Detect which cell encompasses the target text, then output its (x, y) center coordinate. 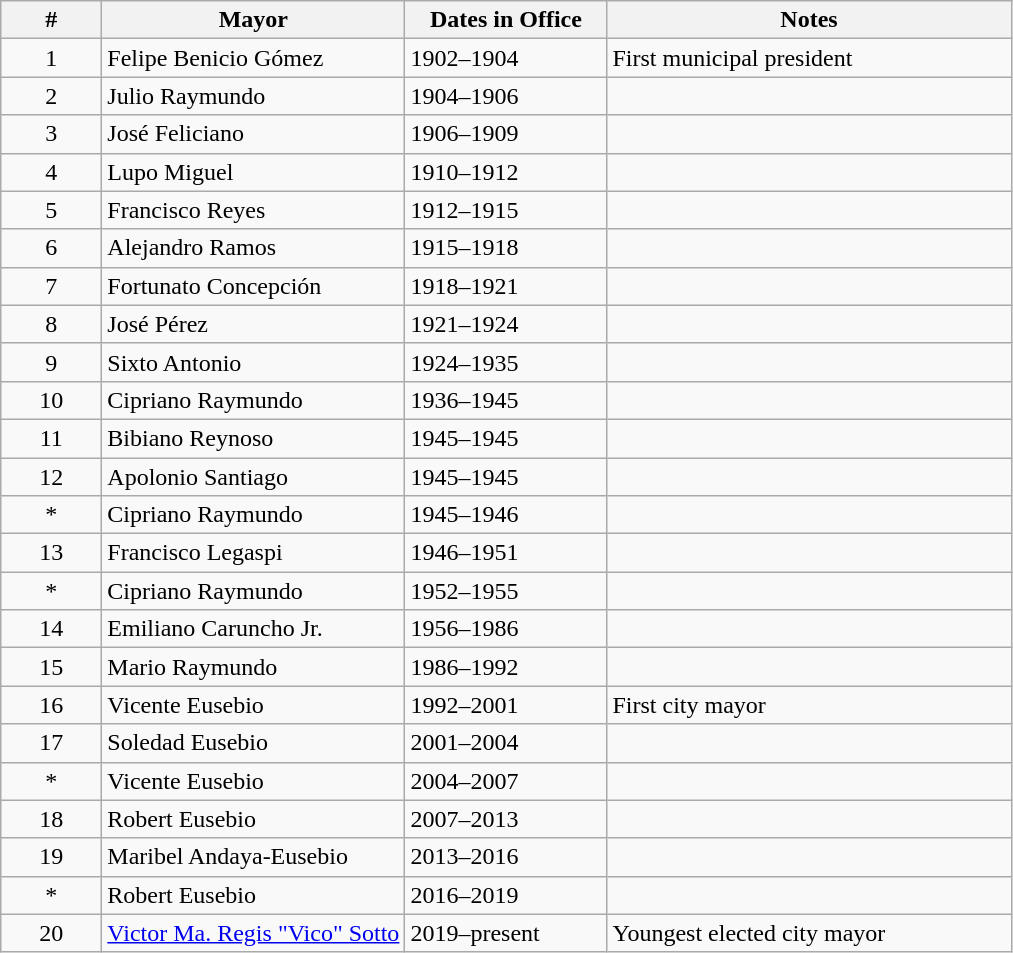
1946–1951 (506, 553)
Alejandro Ramos (254, 248)
Julio Raymundo (254, 96)
14 (52, 629)
18 (52, 819)
José Feliciano (254, 134)
1956–1986 (506, 629)
Notes (809, 20)
Youngest elected city mayor (809, 933)
1906–1909 (506, 134)
Fortunato Concepción (254, 286)
17 (52, 743)
1986–1992 (506, 667)
1921–1924 (506, 324)
1904–1906 (506, 96)
11 (52, 438)
Sixto Antonio (254, 362)
Emiliano Caruncho Jr. (254, 629)
2016–2019 (506, 895)
1915–1918 (506, 248)
1945–1946 (506, 515)
2 (52, 96)
13 (52, 553)
Dates in Office (506, 20)
2001–2004 (506, 743)
First city mayor (809, 705)
1952–1955 (506, 591)
1918–1921 (506, 286)
3 (52, 134)
2013–2016 (506, 857)
7 (52, 286)
Mario Raymundo (254, 667)
2004–2007 (506, 781)
Felipe Benicio Gómez (254, 58)
# (52, 20)
15 (52, 667)
8 (52, 324)
1912–1915 (506, 210)
1910–1912 (506, 172)
9 (52, 362)
First municipal president (809, 58)
1902–1904 (506, 58)
Francisco Reyes (254, 210)
2007–2013 (506, 819)
1936–1945 (506, 400)
1 (52, 58)
Bibiano Reynoso (254, 438)
5 (52, 210)
1924–1935 (506, 362)
Lupo Miguel (254, 172)
6 (52, 248)
10 (52, 400)
4 (52, 172)
Francisco Legaspi (254, 553)
Mayor (254, 20)
16 (52, 705)
1992–2001 (506, 705)
José Pérez (254, 324)
12 (52, 477)
2019–present (506, 933)
Soledad Eusebio (254, 743)
Victor Ma. Regis "Vico" Sotto (254, 933)
Apolonio Santiago (254, 477)
20 (52, 933)
Maribel Andaya-Eusebio (254, 857)
19 (52, 857)
